Output the [X, Y] coordinate of the center of the cell containing the given text.  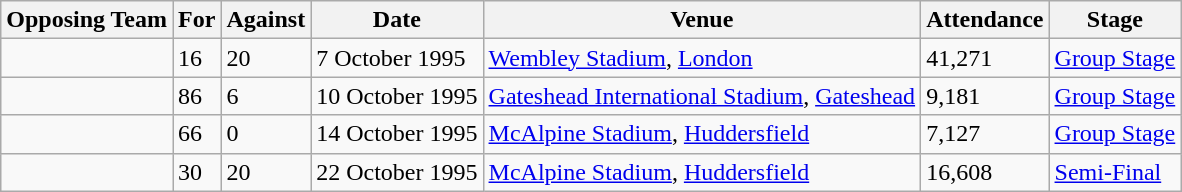
16,608 [985, 172]
14 October 1995 [397, 134]
7 October 1995 [397, 58]
Venue [702, 20]
16 [197, 58]
7,127 [985, 134]
41,271 [985, 58]
66 [197, 134]
Attendance [985, 20]
6 [266, 96]
10 October 1995 [397, 96]
Against [266, 20]
22 October 1995 [397, 172]
Gateshead International Stadium, Gateshead [702, 96]
For [197, 20]
86 [197, 96]
9,181 [985, 96]
Date [397, 20]
30 [197, 172]
Semi-Final [1115, 172]
Wembley Stadium, London [702, 58]
Opposing Team [87, 20]
0 [266, 134]
Stage [1115, 20]
